Capture the cell that displays the provided text and extract its (x, y) central coordinate. 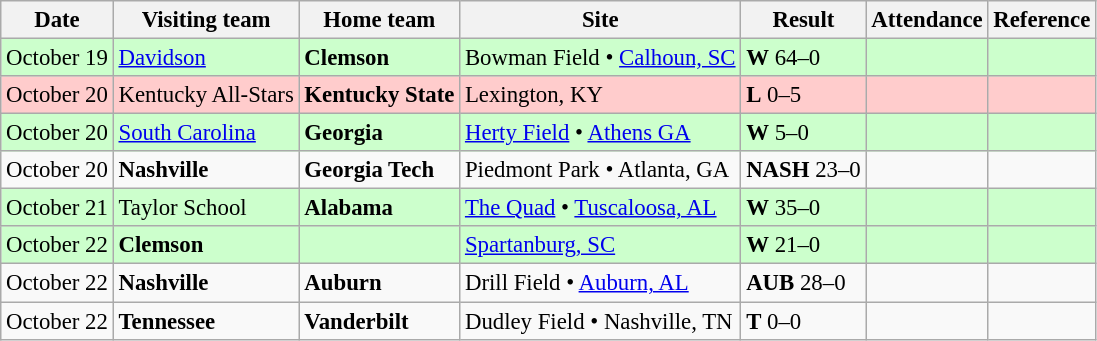
Piedmont Park • Atlanta, GA (600, 170)
Spartanburg, SC (600, 245)
L 0–5 (804, 95)
South Carolina (206, 133)
Kentucky State (380, 95)
Georgia Tech (380, 170)
Davidson (206, 58)
October 19 (57, 58)
Reference (1042, 20)
Result (804, 20)
Herty Field • Athens GA (600, 133)
Dudley Field • Nashville, TN (600, 321)
Date (57, 20)
Bowman Field • Calhoun, SC (600, 58)
Home team (380, 20)
Alabama (380, 208)
T 0–0 (804, 321)
W 5–0 (804, 133)
Auburn (380, 283)
Tennessee (206, 321)
Vanderbilt (380, 321)
Site (600, 20)
W 64–0 (804, 58)
Lexington, KY (600, 95)
Kentucky All-Stars (206, 95)
October 21 (57, 208)
Drill Field • Auburn, AL (600, 283)
W 35–0 (804, 208)
Attendance (927, 20)
NASH 23–0 (804, 170)
The Quad • Tuscaloosa, AL (600, 208)
Georgia (380, 133)
Visiting team (206, 20)
AUB 28–0 (804, 283)
W 21–0 (804, 245)
Taylor School (206, 208)
